Pinpoint the cell where the given text exists, returning its (X, Y) midpoint coordinate. 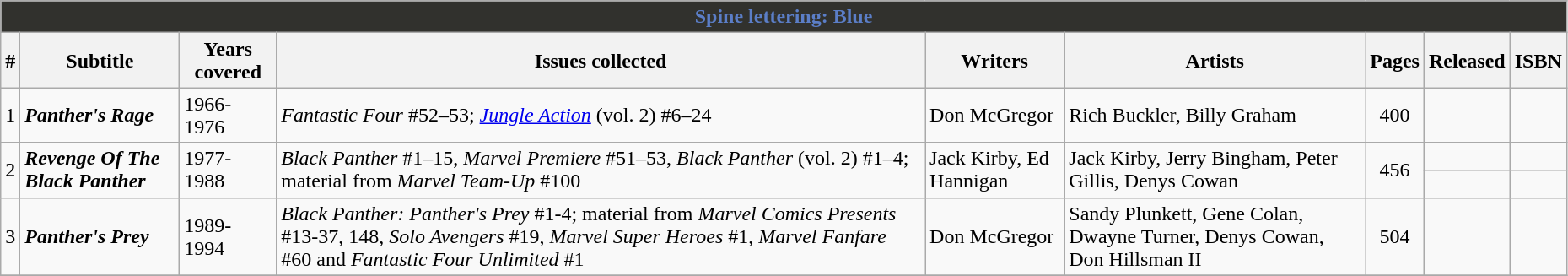
Released (1467, 61)
2 (10, 170)
Panther's Prey (100, 236)
Spine lettering: Blue (784, 17)
Rich Buckler, Billy Graham (1215, 115)
Subtitle (100, 61)
ISBN (1538, 61)
Panther's Rage (100, 115)
Sandy Plunkett, Gene Colan, Dwayne Turner, Denys Cowan, Don Hillsman II (1215, 236)
3 (10, 236)
456 (1395, 170)
1966-1976 (228, 115)
Years covered (228, 61)
1977-1988 (228, 170)
Pages (1395, 61)
Writers (995, 61)
Jack Kirby, Ed Hannigan (995, 170)
Black Panther #1–15, Marvel Premiere #51–53, Black Panther (vol. 2) #1–4; material from Marvel Team-Up #100 (601, 170)
504 (1395, 236)
# (10, 61)
1 (10, 115)
Issues collected (601, 61)
Fantastic Four #52–53; Jungle Action (vol. 2) #6–24 (601, 115)
Jack Kirby, Jerry Bingham, Peter Gillis, Denys Cowan (1215, 170)
Artists (1215, 61)
Revenge Of The Black Panther (100, 170)
400 (1395, 115)
1989-1994 (228, 236)
